For the text-containing cell, return its midpoint in (x, y) coordinate format. 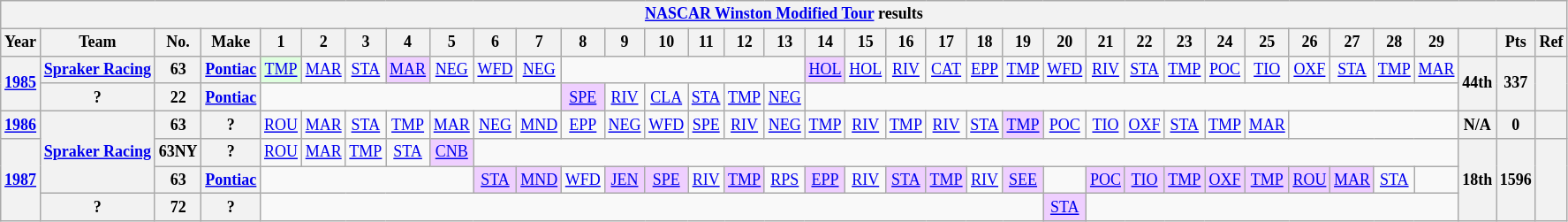
Make (231, 42)
25 (1267, 42)
SEE (1023, 180)
NASCAR Winston Modified Tour results (784, 14)
63NY (178, 152)
13 (784, 42)
18th (1477, 180)
29 (1436, 42)
1596 (1516, 180)
12 (745, 42)
RPS (784, 180)
7 (539, 42)
5 (451, 42)
21 (1106, 42)
N/A (1477, 124)
6 (495, 42)
11 (707, 42)
9 (625, 42)
2 (323, 42)
337 (1516, 83)
1986 (21, 124)
CLA (666, 97)
16 (906, 42)
26 (1309, 42)
Year (21, 42)
Pts (1516, 42)
JEN (625, 180)
27 (1352, 42)
15 (866, 42)
28 (1394, 42)
19 (1023, 42)
0 (1516, 124)
No. (178, 42)
18 (984, 42)
CNB (451, 152)
72 (178, 207)
CAT (946, 69)
1 (281, 42)
Team (97, 42)
24 (1225, 42)
17 (946, 42)
1987 (21, 180)
44th (1477, 83)
23 (1185, 42)
14 (825, 42)
4 (408, 42)
3 (366, 42)
Ref (1551, 42)
10 (666, 42)
8 (583, 42)
20 (1065, 42)
1985 (21, 83)
